Find where the given text appears and provide that cell's center as [x, y] coordinate. 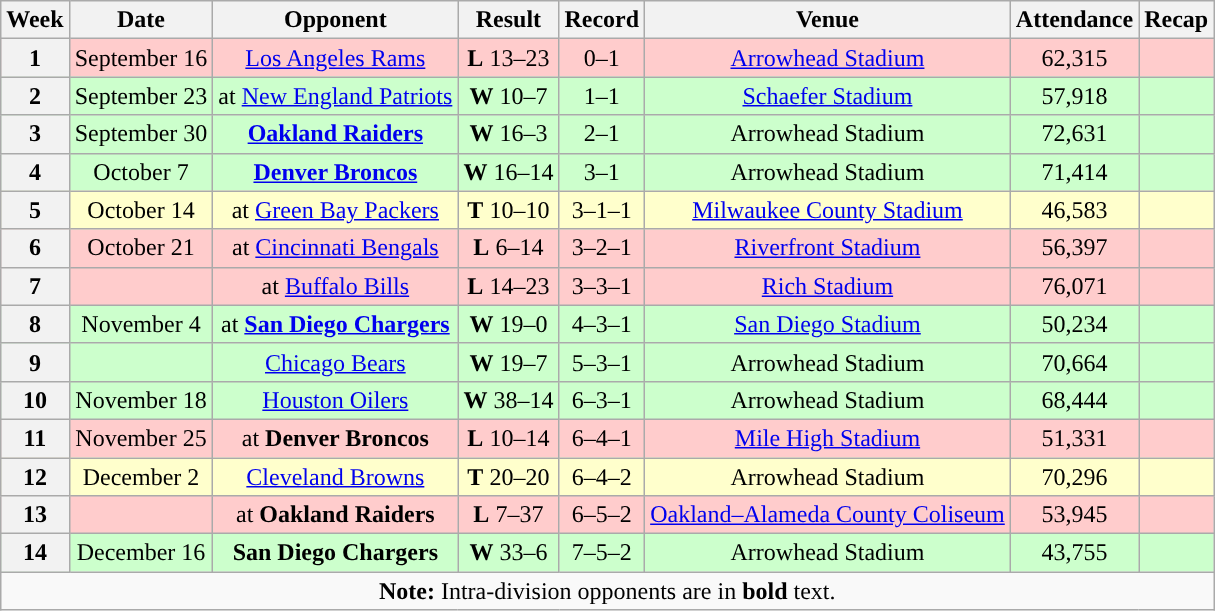
Mile High Stadium [828, 438]
W 16–14 [508, 172]
50,234 [1074, 324]
4–3–1 [602, 324]
14 [35, 553]
San Diego Stadium [828, 324]
13 [35, 515]
3–3–1 [602, 286]
L 13–23 [508, 58]
11 [35, 438]
6–3–1 [602, 400]
53,945 [1074, 515]
L 14–23 [508, 286]
70,296 [1074, 477]
76,071 [1074, 286]
at Denver Broncos [336, 438]
L 7–37 [508, 515]
10 [35, 400]
43,755 [1074, 553]
Oakland Raiders [336, 134]
4 [35, 172]
3–1–1 [602, 210]
Attendance [1074, 20]
November 4 [141, 324]
6–5–2 [602, 515]
Houston Oilers [336, 400]
Note: Intra-division opponents are in bold text. [608, 591]
46,583 [1074, 210]
W 33–6 [508, 553]
L 10–14 [508, 438]
6–4–1 [602, 438]
October 21 [141, 248]
at San Diego Chargers [336, 324]
Schaefer Stadium [828, 96]
at Buffalo Bills [336, 286]
51,331 [1074, 438]
T 20–20 [508, 477]
8 [35, 324]
6 [35, 248]
Venue [828, 20]
Milwaukee County Stadium [828, 210]
2 [35, 96]
December 2 [141, 477]
71,414 [1074, 172]
November 18 [141, 400]
September 23 [141, 96]
September 30 [141, 134]
L 6–14 [508, 248]
2–1 [602, 134]
Oakland–Alameda County Coliseum [828, 515]
W 16–3 [508, 134]
12 [35, 477]
Los Angeles Rams [336, 58]
6–4–2 [602, 477]
3 [35, 134]
72,631 [1074, 134]
Cleveland Browns [336, 477]
7–5–2 [602, 553]
Record [602, 20]
at Oakland Raiders [336, 515]
W 10–7 [508, 96]
Chicago Bears [336, 362]
San Diego Chargers [336, 553]
at Green Bay Packers [336, 210]
1 [35, 58]
October 14 [141, 210]
September 16 [141, 58]
Week [35, 20]
W 38–14 [508, 400]
Recap [1176, 20]
November 25 [141, 438]
70,664 [1074, 362]
5–3–1 [602, 362]
1–1 [602, 96]
Rich Stadium [828, 286]
0–1 [602, 58]
October 7 [141, 172]
T 10–10 [508, 210]
68,444 [1074, 400]
December 16 [141, 553]
62,315 [1074, 58]
5 [35, 210]
Date [141, 20]
W 19–7 [508, 362]
3–2–1 [602, 248]
56,397 [1074, 248]
W 19–0 [508, 324]
3–1 [602, 172]
57,918 [1074, 96]
Opponent [336, 20]
7 [35, 286]
Denver Broncos [336, 172]
at New England Patriots [336, 96]
Riverfront Stadium [828, 248]
9 [35, 362]
at Cincinnati Bengals [336, 248]
Result [508, 20]
